Locate the cell with the specified text and output its [x, y] center coordinate. 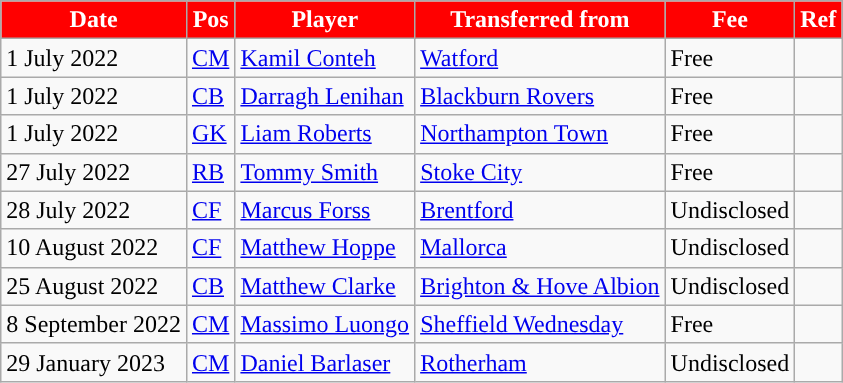
Northampton Town [540, 134]
Player [325, 20]
Darragh Lenihan [325, 96]
8 September 2022 [94, 324]
Brentford [540, 210]
Liam Roberts [325, 134]
Fee [730, 20]
Tommy Smith [325, 172]
Date [94, 20]
10 August 2022 [94, 248]
Kamil Conteh [325, 58]
Mallorca [540, 248]
Blackburn Rovers [540, 96]
25 August 2022 [94, 286]
Marcus Forss [325, 210]
Pos [210, 20]
27 July 2022 [94, 172]
Matthew Hoppe [325, 248]
28 July 2022 [94, 210]
Massimo Luongo [325, 324]
Stoke City [540, 172]
Matthew Clarke [325, 286]
Watford [540, 58]
Transferred from [540, 20]
GK [210, 134]
Rotherham [540, 362]
Sheffield Wednesday [540, 324]
RB [210, 172]
Ref [818, 20]
29 January 2023 [94, 362]
Daniel Barlaser [325, 362]
Brighton & Hove Albion [540, 286]
